Detect which cell encompasses the target text, then output its (x, y) center coordinate. 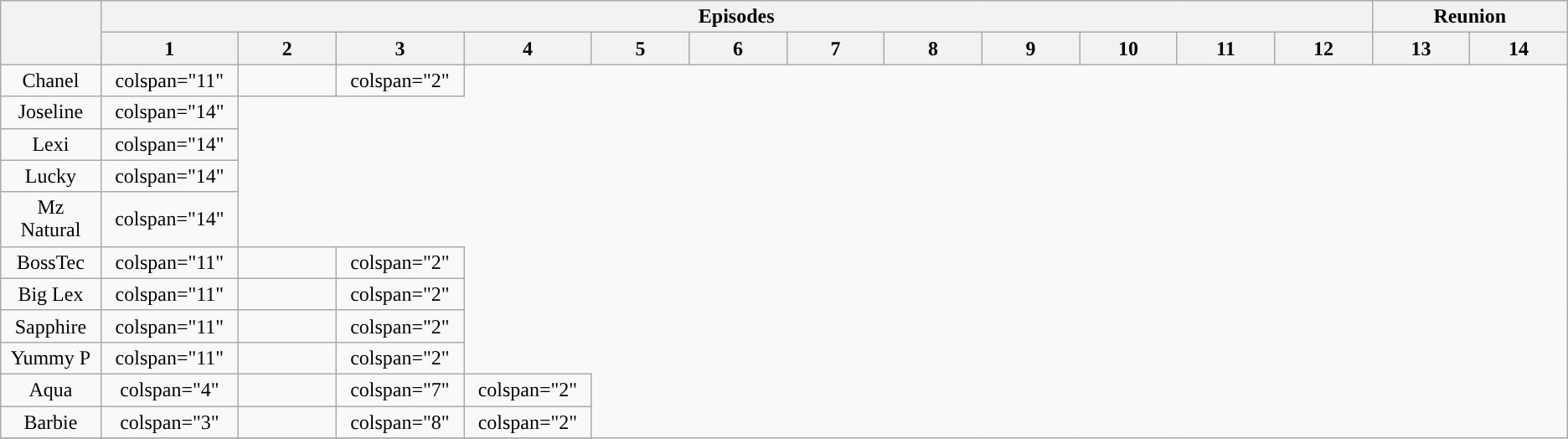
colspan="8" (400, 421)
Mz Natural (50, 219)
BossTec (50, 262)
2 (288, 49)
13 (1421, 49)
4 (528, 49)
Yummy P (50, 358)
5 (640, 49)
colspan="3" (169, 421)
Reunion (1469, 17)
Aqua (50, 390)
8 (933, 49)
Chanel (50, 80)
Lexi (50, 144)
14 (1519, 49)
9 (1030, 49)
Big Lex (50, 294)
Lucky (50, 176)
6 (739, 49)
11 (1226, 49)
Joseline (50, 112)
1 (169, 49)
Sapphire (50, 326)
colspan="4" (169, 390)
12 (1323, 49)
10 (1129, 49)
Barbie (50, 421)
Episodes (736, 17)
colspan="7" (400, 390)
3 (400, 49)
7 (836, 49)
